Provide the [x, y] coordinate of the cell's center where the given text is located.  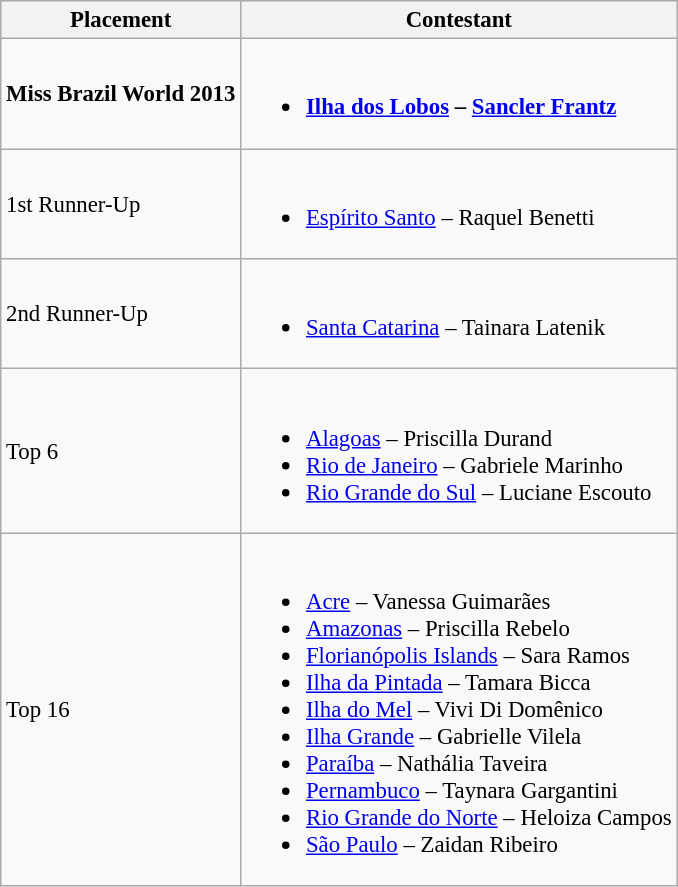
Ilha dos Lobos – Sancler Frantz [459, 94]
Santa Catarina – Tainara Latenik [459, 314]
Placement [121, 20]
Alagoas – Priscilla DurandRio de Janeiro – Gabriele MarinhoRio Grande do Sul – Luciane Escouto [459, 451]
Top 6 [121, 451]
2nd Runner-Up [121, 314]
Espírito Santo – Raquel Benetti [459, 204]
Top 16 [121, 710]
Contestant [459, 20]
Miss Brazil World 2013 [121, 94]
1st Runner-Up [121, 204]
